For the text-containing cell, return its midpoint in [X, Y] coordinate format. 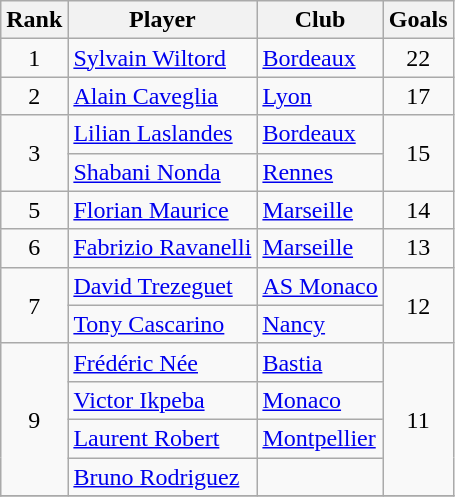
Fabrizio Ravanelli [162, 248]
Laurent Robert [162, 438]
11 [418, 419]
Alain Caveglia [162, 96]
Rennes [320, 172]
3 [34, 153]
Bruno Rodriguez [162, 477]
Victor Ikpeba [162, 400]
Sylvain Wiltord [162, 58]
Nancy [320, 324]
Lilian Laslandes [162, 134]
Florian Maurice [162, 210]
17 [418, 96]
Lyon [320, 96]
2 [34, 96]
22 [418, 58]
9 [34, 419]
13 [418, 248]
AS Monaco [320, 286]
Montpellier [320, 438]
Shabani Nonda [162, 172]
Player [162, 20]
6 [34, 248]
David Trezeguet [162, 286]
14 [418, 210]
Bastia [320, 362]
12 [418, 305]
Monaco [320, 400]
1 [34, 58]
Goals [418, 20]
Tony Cascarino [162, 324]
Club [320, 20]
Rank [34, 20]
5 [34, 210]
7 [34, 305]
15 [418, 153]
Frédéric Née [162, 362]
